Search for the cell housing the specified text and yield its [x, y] center coordinate. 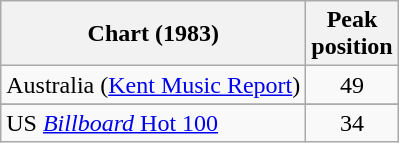
49 [352, 85]
34 [352, 123]
Chart (1983) [154, 34]
Australia (Kent Music Report) [154, 85]
Peakposition [352, 34]
US Billboard Hot 100 [154, 123]
